Capture the cell that displays the provided text and extract its [x, y] central coordinate. 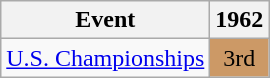
Event [106, 20]
U.S. Championships [106, 58]
1962 [240, 20]
3rd [240, 58]
